Search for the cell housing the specified text and yield its (x, y) center coordinate. 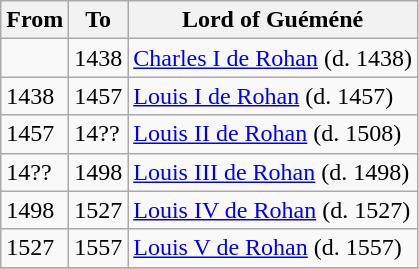
Louis III de Rohan (d. 1498) (273, 172)
Louis II de Rohan (d. 1508) (273, 134)
Charles I de Rohan (d. 1438) (273, 58)
1557 (98, 248)
Lord of Guéméné (273, 20)
Louis IV de Rohan (d. 1527) (273, 210)
Louis V de Rohan (d. 1557) (273, 248)
From (35, 20)
Louis I de Rohan (d. 1457) (273, 96)
To (98, 20)
